Determine the [x, y] coordinate at the center of the cell enclosing the given text.  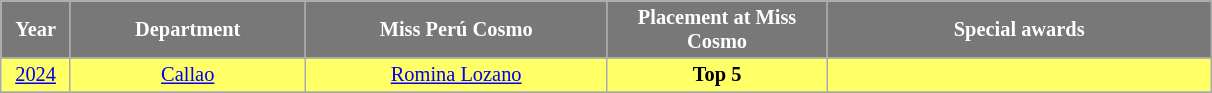
Top 5 [717, 75]
Placement at Miss Cosmo [717, 29]
Special awards [1020, 29]
Romina Lozano [456, 75]
Year [36, 29]
Department [188, 29]
2024 [36, 75]
Miss Perú Cosmo [456, 29]
Callao [188, 75]
